Detect which cell encompasses the target text, then output its (X, Y) center coordinate. 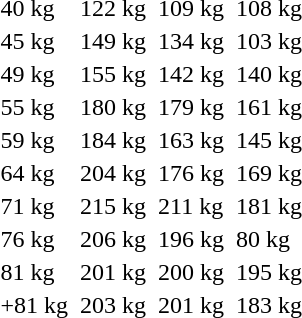
211 kg (192, 206)
215 kg (114, 206)
176 kg (192, 173)
142 kg (192, 74)
204 kg (114, 173)
200 kg (192, 272)
155 kg (114, 74)
179 kg (192, 107)
196 kg (192, 239)
149 kg (114, 41)
163 kg (192, 140)
134 kg (192, 41)
201 kg (114, 272)
184 kg (114, 140)
180 kg (114, 107)
206 kg (114, 239)
